Determine the (x, y) coordinate at the center of the cell enclosing the given text.  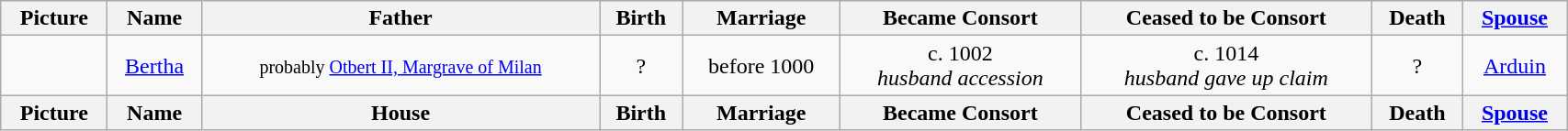
before 1000 (761, 66)
probably Otbert II, Margrave of Milan (400, 66)
Bertha (154, 66)
Father (400, 18)
c. 1014husband gave up claim (1226, 66)
House (400, 113)
Arduin (1514, 66)
c. 1002husband accession (961, 66)
